Return [X, Y] of the center of cell containing provided text 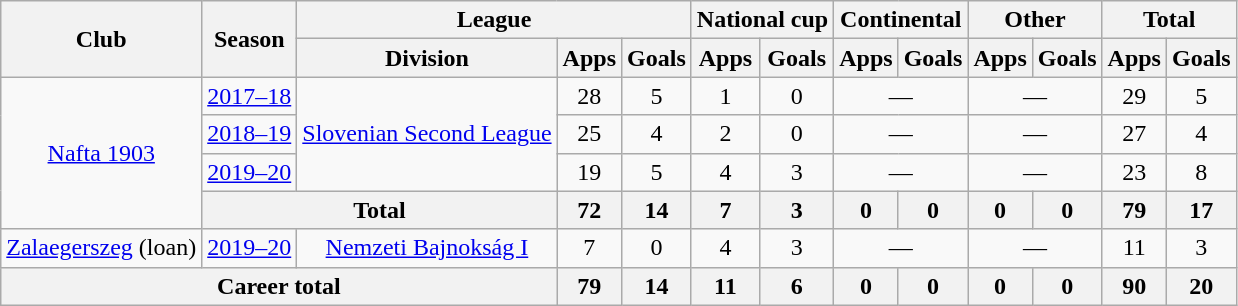
Other [1035, 20]
90 [1134, 286]
72 [589, 210]
League [494, 20]
2018–19 [250, 134]
Slovenian Second League [427, 134]
28 [589, 96]
2 [725, 134]
20 [1201, 286]
Career total [279, 286]
Club [102, 39]
2017–18 [250, 96]
Season [250, 39]
Division [427, 58]
6 [797, 286]
Nemzeti Bajnokság I [427, 248]
17 [1201, 210]
Zalaegerszeg (loan) [102, 248]
23 [1134, 172]
19 [589, 172]
Continental [901, 20]
Nafta 1903 [102, 153]
29 [1134, 96]
8 [1201, 172]
National cup [762, 20]
1 [725, 96]
25 [589, 134]
27 [1134, 134]
